Determine the [x, y] coordinate at the center of the cell enclosing the given text.  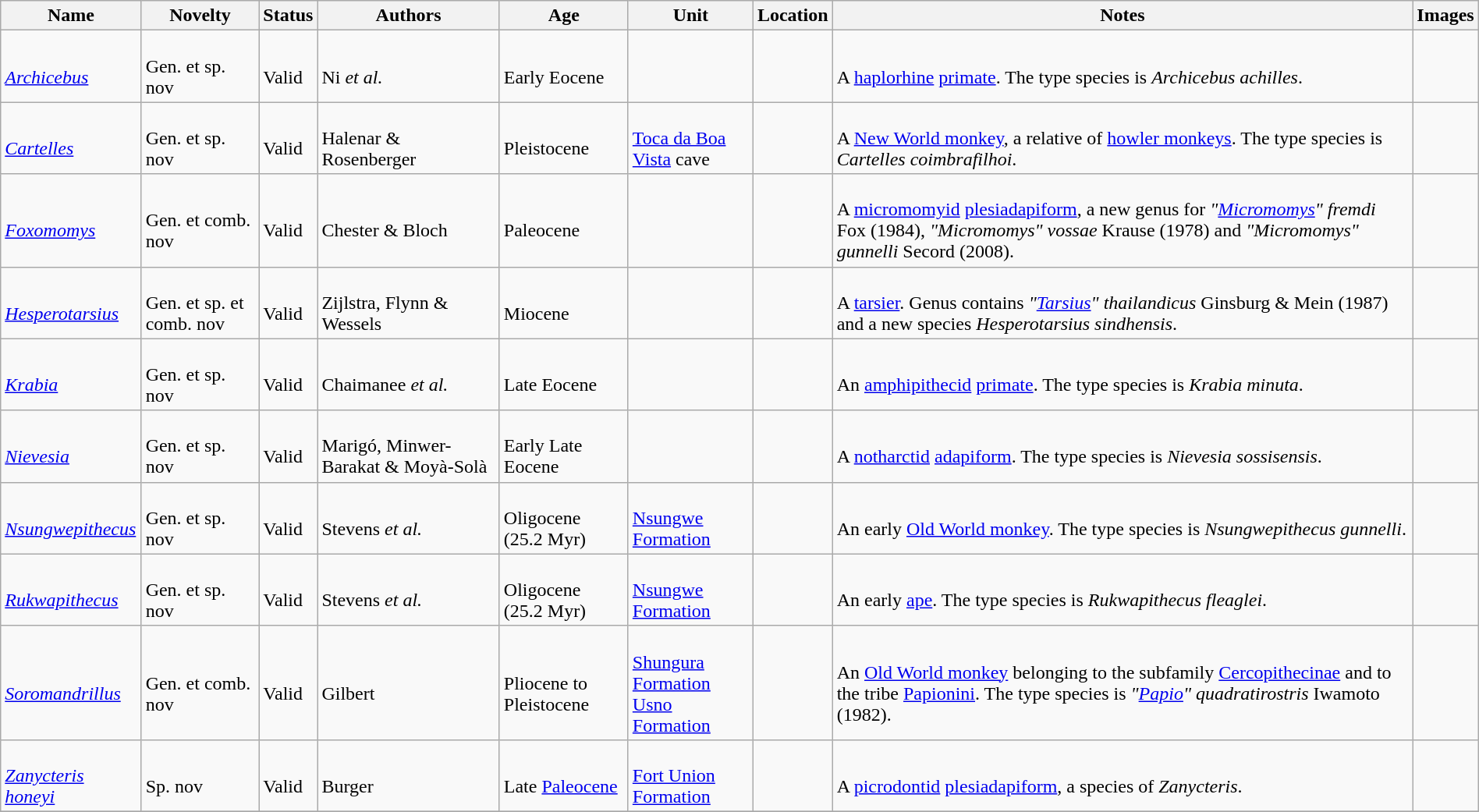
Pliocene to Pleistocene [563, 683]
Pleistocene [563, 138]
Zijlstra, Flynn & Wessels [409, 303]
Hesperotarsius [71, 303]
Marigó, Minwer-Barakat & Moyà-Solà [409, 446]
Archicebus [71, 66]
Late Eocene [563, 374]
Gen. et sp. et comb. nov [200, 303]
Paleocene [563, 220]
Unit [690, 16]
Nsungwepithecus [71, 518]
Soromandrillus [71, 683]
A picrodontid plesiadapiform, a species of Zanycteris. [1123, 775]
An early ape. The type species is Rukwapithecus fleaglei. [1123, 590]
Early Late Eocene [563, 446]
Authors [409, 16]
Cartelles [71, 138]
Status [289, 16]
Early Eocene [563, 66]
Shungura Formation Usno Formation [690, 683]
Burger [409, 775]
Toca da Boa Vista cave [690, 138]
Sp. nov [200, 775]
Krabia [71, 374]
Halenar & Rosenberger [409, 138]
Rukwapithecus [71, 590]
A New World monkey, a relative of howler monkeys. The type species is Cartelles coimbrafilhoi. [1123, 138]
Foxomomys [71, 220]
A tarsier. Genus contains "Tarsius" thailandicus Ginsburg & Mein (1987) and a new species Hesperotarsius sindhensis. [1123, 303]
Chester & Bloch [409, 220]
Zanycteris honeyi [71, 775]
Age [563, 16]
Location [793, 16]
An early Old World monkey. The type species is Nsungwepithecus gunnelli. [1123, 518]
Notes [1123, 16]
Gilbert [409, 683]
A notharctid adapiform. The type species is Nievesia sossisensis. [1123, 446]
Nievesia [71, 446]
Ni et al. [409, 66]
Late Paleocene [563, 775]
Miocene [563, 303]
An amphipithecid primate. The type species is Krabia minuta. [1123, 374]
Novelty [200, 16]
Fort Union Formation [690, 775]
A haplorhine primate. The type species is Archicebus achilles. [1123, 66]
Images [1445, 16]
Chaimanee et al. [409, 374]
Name [71, 16]
